Output the (x, y) coordinate of the center of the cell containing the given text.  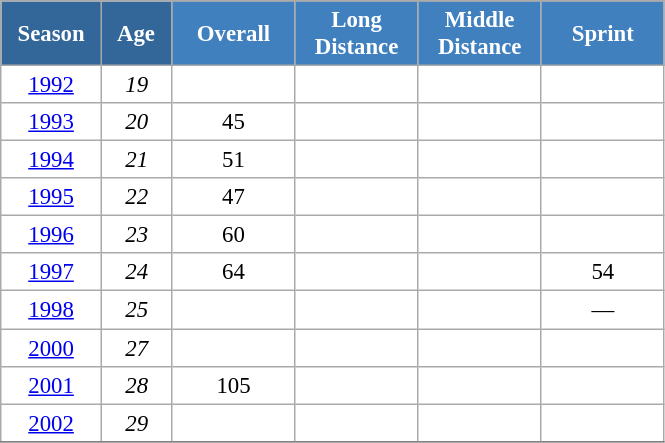
1995 (52, 197)
27 (136, 348)
24 (136, 273)
1996 (52, 235)
Middle Distance (480, 34)
Long Distance (356, 34)
2002 (52, 423)
Sprint (602, 34)
51 (234, 160)
19 (136, 85)
20 (136, 122)
2001 (52, 385)
1993 (52, 122)
25 (136, 310)
1997 (52, 273)
29 (136, 423)
105 (234, 385)
21 (136, 160)
23 (136, 235)
1992 (52, 85)
— (602, 310)
2000 (52, 348)
60 (234, 235)
Season (52, 34)
1998 (52, 310)
64 (234, 273)
54 (602, 273)
Age (136, 34)
Overall (234, 34)
45 (234, 122)
1994 (52, 160)
22 (136, 197)
47 (234, 197)
28 (136, 385)
